Find where the given text appears and provide that cell's center as [X, Y] coordinate. 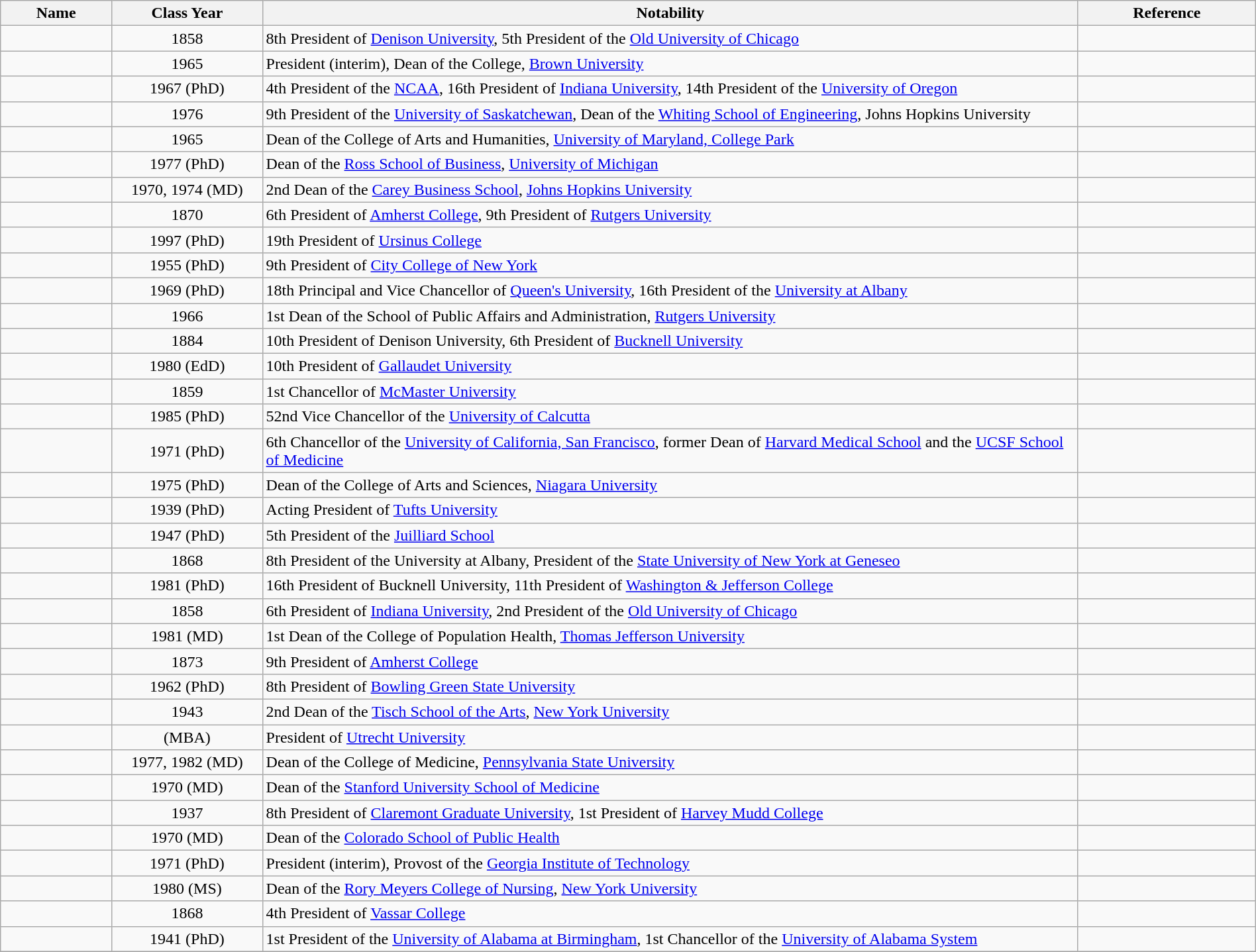
1st Dean of the School of Public Affairs and Administration, Rutgers University [670, 316]
1980 (EdD) [187, 366]
1967 (PhD) [187, 89]
1966 [187, 316]
9th President of Amherst College [670, 661]
1976 [187, 114]
10th President of Gallaudet University [670, 366]
Name [56, 13]
1943 [187, 712]
1st Chancellor of McMaster University [670, 392]
1939 (PhD) [187, 510]
8th President of Claremont Graduate University, 1st President of Harvey Mudd College [670, 813]
1985 (PhD) [187, 417]
Dean of the Colorado School of Public Health [670, 838]
1970, 1974 (MD) [187, 189]
10th President of Denison University, 6th President of Bucknell University [670, 341]
1997 (PhD) [187, 240]
Acting President of Tufts University [670, 510]
President (interim), Dean of the College, Brown University [670, 64]
1870 [187, 215]
Dean of the Ross School of Business, University of Michigan [670, 164]
1884 [187, 341]
President of Utrecht University [670, 737]
6th President of Amherst College, 9th President of Rutgers University [670, 215]
1859 [187, 392]
4th President of the NCAA, 16th President of Indiana University, 14th President of the University of Oregon [670, 89]
4th President of Vassar College [670, 914]
1981 (MD) [187, 636]
8th President of the University at Albany, President of the State University of New York at Geneseo [670, 560]
19th President of Ursinus College [670, 240]
1977 (PhD) [187, 164]
1873 [187, 661]
(MBA) [187, 737]
1947 (PhD) [187, 535]
8th President of Denison University, 5th President of the Old University of Chicago [670, 38]
6th President of Indiana University, 2nd President of the Old University of Chicago [670, 611]
2nd Dean of the Carey Business School, Johns Hopkins University [670, 189]
Dean of the Rory Meyers College of Nursing, New York University [670, 888]
16th President of Bucknell University, 11th President of Washington & Jefferson College [670, 586]
1937 [187, 813]
Dean of the College of Arts and Sciences, Niagara University [670, 485]
1969 (PhD) [187, 290]
1st Dean of the College of Population Health, Thomas Jefferson University [670, 636]
18th Principal and Vice Chancellor of Queen's University, 16th President of the University at Albany [670, 290]
1981 (PhD) [187, 586]
52nd Vice Chancellor of the University of Calcutta [670, 417]
9th President of the University of Saskatchewan, Dean of the Whiting School of Engineering, Johns Hopkins University [670, 114]
Notability [670, 13]
1941 (PhD) [187, 939]
1977, 1982 (MD) [187, 763]
Dean of the Stanford University School of Medicine [670, 788]
9th President of City College of New York [670, 265]
1975 (PhD) [187, 485]
1st President of the University of Alabama at Birmingham, 1st Chancellor of the University of Alabama System [670, 939]
Class Year [187, 13]
Reference [1167, 13]
5th President of the Juilliard School [670, 535]
1962 (PhD) [187, 686]
1955 (PhD) [187, 265]
Dean of the College of Medicine, Pennsylvania State University [670, 763]
6th Chancellor of the University of California, San Francisco, former Dean of Harvard Medical School and the UCSF School of Medicine [670, 450]
8th President of Bowling Green State University [670, 686]
1980 (MS) [187, 888]
President (interim), Provost of the Georgia Institute of Technology [670, 863]
2nd Dean of the Tisch School of the Arts, New York University [670, 712]
Dean of the College of Arts and Humanities, University of Maryland, College Park [670, 139]
